Find where the given text appears and provide that cell's center as [x, y] coordinate. 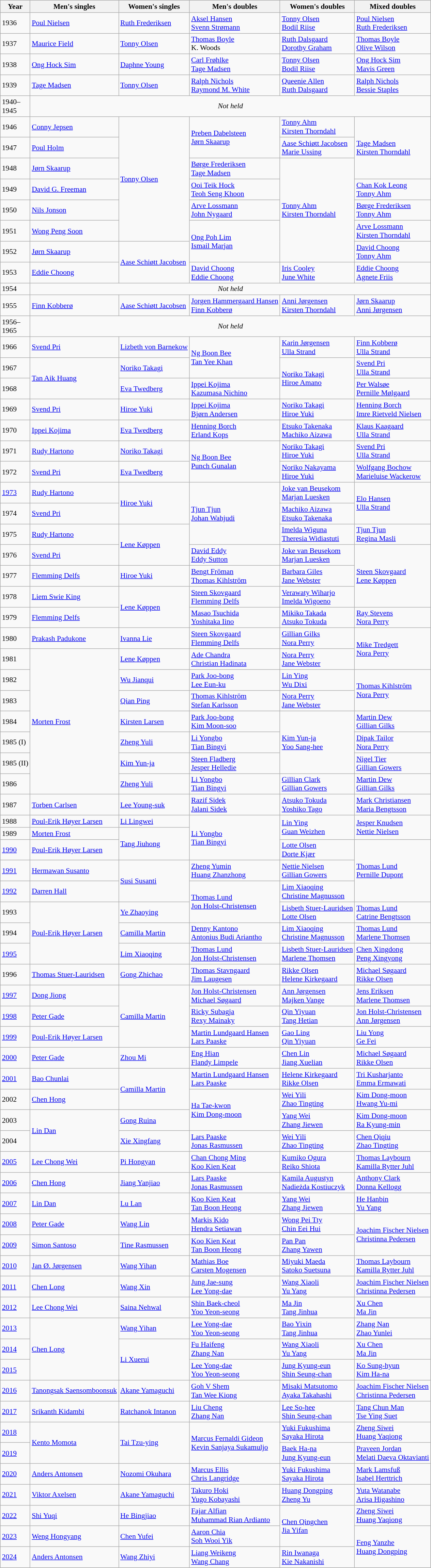
Qin Yiyuan Tang Hetian [318, 1016]
Mark Christiansen Maria Bengtsson [393, 805]
Wolfgang Bochow Marieluise Wackerow [393, 472]
Simon Santoso [74, 1245]
1980 [15, 638]
Carl Frøhlke Tage Madsen [235, 65]
1976 [15, 555]
Viktor Axelsen [74, 1495]
Markis Kido Hendra Setiawan [235, 1225]
Mikiko Takada Atsuko Tokuda [318, 617]
Huang Dongping Zheng Yu [318, 1495]
2021 [15, 1495]
Klaus Kaagaard Ulla Strand [393, 430]
Park Joo-bong Lee Eun-ku [235, 680]
Ralph Nichols Bessie Staples [393, 85]
Liu Yong Ge Fei [393, 1037]
David Eddy Eddy Sutton [235, 555]
Qian Ping [154, 700]
Xie Xingfang [154, 1141]
Nozomi Okuhara [154, 1474]
Eng Hian Flandy Limpele [235, 1058]
Atsuko Tokuda Yoshiko Tago [318, 805]
1988 [15, 821]
Gillian Gilks Nora Perry [318, 638]
Lee So-hee Shin Seung-chan [318, 1412]
Wong Peng Soon [74, 231]
Tjun Tjun Johan Wahjudi [235, 513]
Mark Lamsfuß Isabel Herttrich [393, 1474]
Aaron Chia Soh Wooi Yik [235, 1536]
Miyuki Maeda Satoko Suetsuna [318, 1266]
Conny Jepsen [74, 127]
Chen Yufei [154, 1536]
Nigel Tier Gillian Gowers [393, 763]
1949 [15, 189]
Queenie Allen Ruth Dalsgaard [318, 85]
2003 [15, 1120]
1946 [15, 127]
Chen Lin Jiang Xuelian [318, 1058]
Year [15, 6]
Marcus Fernaldi Gideon Kevin Sanjaya Sukamuljo [235, 1443]
Bao Chunlai [74, 1079]
Chen Xingdong Peng Xingyong [393, 954]
Marcus Ellis Chris Langridge [235, 1474]
Ralph Nichols Raymond M. White [235, 85]
1987 [15, 805]
1994 [15, 933]
1951 [15, 231]
Hermawan Susanto [74, 871]
Tan Aik Huang [74, 378]
Ray Stevens Nora Perry [393, 617]
2007 [15, 1203]
Thomas Lund Pernille Dupont [393, 871]
2014 [15, 1349]
Ivanna Lie [154, 638]
Mike Tredgett Nora Perry [393, 649]
Srikanth Kidambi [74, 1412]
Weng Hongyang [74, 1536]
Wang Xin [154, 1287]
Kim Yun-ja [154, 763]
Men's singles [74, 6]
2001 [15, 1079]
Ha Tae-kwon Kim Dong-moon [235, 1110]
Lin Ying Guan Weizhen [318, 827]
Lisbeth Stuer-Lauridsen Marlene Thomsen [318, 954]
2009 [15, 1245]
2019 [15, 1453]
Razif Sidek Jalani Sidek [235, 805]
Ooi Teik Hock Teoh Seng Khoon [235, 189]
Verawaty Wiharjo Imelda Wigoeno [318, 597]
1954 [15, 289]
1971 [15, 451]
He Hanbin Yu Yang [393, 1203]
2023 [15, 1536]
2011 [15, 1287]
Jung Kyung-eun Shin Seung-chan [318, 1370]
1947 [15, 148]
1968 [15, 389]
Jung Jae-sung Lee Yong-dae [235, 1287]
Zhou Mi [154, 1058]
1995 [15, 954]
Chan Kok Leong Tonny Ahm [393, 189]
David G. Freeman [74, 189]
Per Walsøe Pernille Mølgaard [393, 389]
2000 [15, 1058]
2017 [15, 1412]
Pan Pan Zhang Yawen [318, 1245]
Noriko Takagi Hiroe Amano [318, 378]
Darren Hall [74, 892]
1986 [15, 784]
1950 [15, 210]
1990 [15, 850]
2020 [15, 1474]
Thomas Stuer-Lauridsen [74, 975]
Bengt Fröman Thomas Kihlström [235, 576]
1948 [15, 169]
2006 [15, 1182]
2004 [15, 1141]
1966 [15, 347]
Lizbeth von Barnekow [154, 347]
Tage Madsen [74, 85]
Ong Poh Lim Ismail Marjan [235, 241]
1939 [15, 85]
Ann Jørgensen Majken Vange [318, 995]
Pi Hongyan [154, 1162]
Steen Fladberg Jesper Helledie [235, 763]
Poul Nielsen [74, 23]
1969 [15, 410]
2016 [15, 1391]
Men's doubles [235, 6]
Thomas Lund Catrine Bengtsson [393, 912]
Liu Cheng Zhang Nan [235, 1412]
Anthony Clark Donna Kellogg [393, 1182]
2013 [15, 1328]
1938 [15, 65]
Lin Ying Wu Dixi [318, 680]
Poul Holm [74, 148]
Ng Boon Bee Tan Yee Khan [235, 357]
Women's singles [154, 6]
Gong Ruina [154, 1120]
Tanongsak Saensomboonsuk [74, 1391]
Prakash Padukone [74, 638]
David Choong Eddie Choong [235, 272]
Mixed doubles [393, 6]
Noriko Nakayama Hiroe Yuki [318, 472]
1975 [15, 534]
Ong Hock Sim [74, 65]
2008 [15, 1225]
Finn Kobberø Ulla Strand [393, 347]
Dipak Tailor Nora Perry [393, 743]
1993 [15, 912]
Ippei Kojima [74, 430]
Gao Ling Qin Yiyuan [318, 1037]
1992 [15, 892]
Women's doubles [318, 6]
Tine Rasmussen [154, 1245]
1985 (II) [15, 763]
2022 [15, 1515]
Tri Kusharjanto Emma Ermawati [393, 1079]
Elo Hansen Ulla Strand [393, 503]
Nils Jonson [74, 210]
Lim Xiaoqing [154, 954]
Kirsten Larsen [154, 722]
Zhang Nan Zhao Yunlei [393, 1328]
Barbara Giles Jane Webster [318, 576]
Karin Jørgensen Ulla Strand [318, 347]
Li Xuerui [154, 1359]
Misaki Matsutomo Ayaka Takahashi [318, 1391]
Tage Madsen Kirsten Thorndahl [393, 148]
Rin Iwanaga Kie Nakanishi [318, 1557]
Henning Borch Imre Rietveld Nielsen [393, 410]
Kim Yun-ja Yoo Sang-hee [318, 743]
Thomas Kihlström Stefan Karlsson [235, 700]
Ng Boon Bee Punch Gunalan [235, 462]
1979 [15, 617]
1981 [15, 659]
Eddie Choong Agnete Friis [393, 272]
1952 [15, 252]
Imelda Wiguna Theresia Widiastuti [318, 534]
Gong Zhichao [154, 975]
Park Joo-bong Kim Moon-soo [235, 722]
Shin Baek-cheol Yoo Yeon-seong [235, 1308]
Kim Dong-moon Ra Kyung-min [393, 1120]
2012 [15, 1308]
1997 [15, 995]
1977 [15, 576]
Li Lingwei [154, 821]
Poul Nielsen Ruth Frederiksen [393, 23]
1973 [15, 493]
Liem Swie King [74, 597]
Børge Frederiksen Tage Madsen [235, 169]
1953 [15, 272]
Arve Lossmann Kirsten Thorndahl [393, 231]
2010 [15, 1266]
1955 [15, 306]
Wong Pei Tty Chin Eei Hui [318, 1225]
Chen Qiqiu Zhao Tingting [393, 1141]
Jon Holst-Christensen Ann Jørgensen [393, 1016]
Torben Carlsen [74, 805]
Ye Zhaoying [154, 912]
Daphne Young [154, 65]
Ong Hock Sim Mavis Green [393, 65]
Chan Chong Ming Koo Kien Keat [235, 1162]
1937 [15, 44]
Ruth Dalsgaard Dorothy Graham [318, 44]
Jesper Knudsen Nettie Nielsen [393, 827]
Tang Chun Man Tse Ying Suet [393, 1412]
Goh V Shem Tan Wee Kiong [235, 1391]
Thomas Stavngaard Jim Laugesen [235, 975]
Kim Dong-moon Hwang Yu-mi [393, 1099]
Iris Cooley June White [318, 272]
Ratchanok Intanon [154, 1412]
David Choong Tonny Ahm [393, 252]
Feng Yanzhe Huang Dongping [393, 1547]
2015 [15, 1370]
Lee Young-suk [154, 805]
Dong Jiong [74, 995]
Bao Yixin Tang Jinhua [318, 1328]
Kumiko Ogura Reiko Shiota [318, 1162]
Mathias Boe Carsten Mogensen [235, 1266]
2005 [15, 1162]
Eddie Choong [74, 272]
Børge Frederiksen Tonny Ahm [393, 210]
Jon Holst-Christensen Michael Søgaard [235, 995]
2018 [15, 1432]
1985 (I) [15, 743]
Susi Susanti [154, 881]
Liang Weikeng Wang Chang [235, 1557]
Baek Ha-na Jung Kyung-eun [318, 1453]
Lisbeth Stuer-Lauridsen Lotte Olsen [318, 912]
Praveen Jordan Melati Daeva Oktavianti [393, 1453]
2002 [15, 1099]
Takuro Hoki Yugo Kobayashi [235, 1495]
Wang Lin [154, 1225]
1956– 1965 [15, 326]
2024 [15, 1557]
Ippei Kojima Bjørn Andersen [235, 410]
Lotte Olsen Dorte Kjær [318, 850]
Jorgen Hammergaard Hansen Finn Kobberø [235, 306]
Maurice Field [74, 44]
Ade Chandra Christian Hadinata [235, 659]
1978 [15, 597]
1972 [15, 472]
Ruth Frederiksen [154, 23]
Ricky Subagja Rexy Mainaky [235, 1016]
Kento Momota [74, 1443]
Nettie Nielsen Gillian Gowers [318, 871]
1999 [15, 1037]
Yuta Watanabe Arisa Higashino [393, 1495]
Thomas Kihlström Nora Perry [393, 690]
Aksel Hansen Svenn Strømann [235, 23]
Helene Kirkegaard Rikke Olsen [318, 1079]
Saina Nehwal [154, 1308]
Masao Tsuchida Yoshitaka Iino [235, 617]
Kamila Augustyn Nadieżda Kostiuczyk [318, 1182]
1940– 1945 [15, 106]
Wang Zhiyi [154, 1557]
1996 [15, 975]
Jørn Skaarup Anni Jørgensen [393, 306]
Jiang Yanjiao [154, 1182]
1998 [15, 1016]
Gillian Clark Gillian Gowers [318, 784]
Fu Haifeng Zhang Nan [235, 1349]
Jens Eriksen Marlene Thomsen [393, 995]
Zheng Yumin Huang Zhanzhong [235, 871]
1970 [15, 430]
1984 [15, 722]
Tang Jiuhong [154, 844]
Ko Sung-hyun Kim Ha-na [393, 1370]
Shi Yuqi [74, 1515]
Tai Tzu-ying [154, 1443]
1983 [15, 700]
Finn Kobberø [74, 306]
Tjun Tjun Regina Masli [393, 534]
Etsuko Takenaka Machiko Aizawa [318, 430]
Anni Jørgensen Kirsten Thorndahl [318, 306]
Lu Lan [154, 1203]
1991 [15, 871]
1967 [15, 368]
1982 [15, 680]
Machiko Aizawa Etsuko Takenaka [318, 513]
Preben Dabelsteen Jørn Skaarup [235, 137]
Jan Ø. Jørgensen [74, 1266]
Fajar Alfian Muhammad Rian Ardianto [235, 1515]
Thomas Lund Marlene Thomsen [393, 933]
Chen Qingchen Jia Yifan [318, 1526]
1989 [15, 834]
Steen Skovgaard Lene Køppen [393, 576]
Arve Lossmann John Nygaard [235, 210]
Thomas Boyle K. Woods [235, 44]
Rikke Olsen Helene Kirkegaard [318, 975]
Wu Jianqui [154, 680]
Denny Kantono Antonius Budi Ariantho [235, 933]
Ippei Kojima Kazumasa Nichino [235, 389]
1974 [15, 513]
Aase Schiøtt Jacobsen Marie Ussing [318, 148]
1936 [15, 23]
Ma Jin Tang Jinhua [318, 1308]
Thomas Boyle Olive Wilson [393, 44]
Henning Borch Erland Kops [235, 430]
He Bingjiao [154, 1515]
